Locate the cell with the specified text and output its [X, Y] center coordinate. 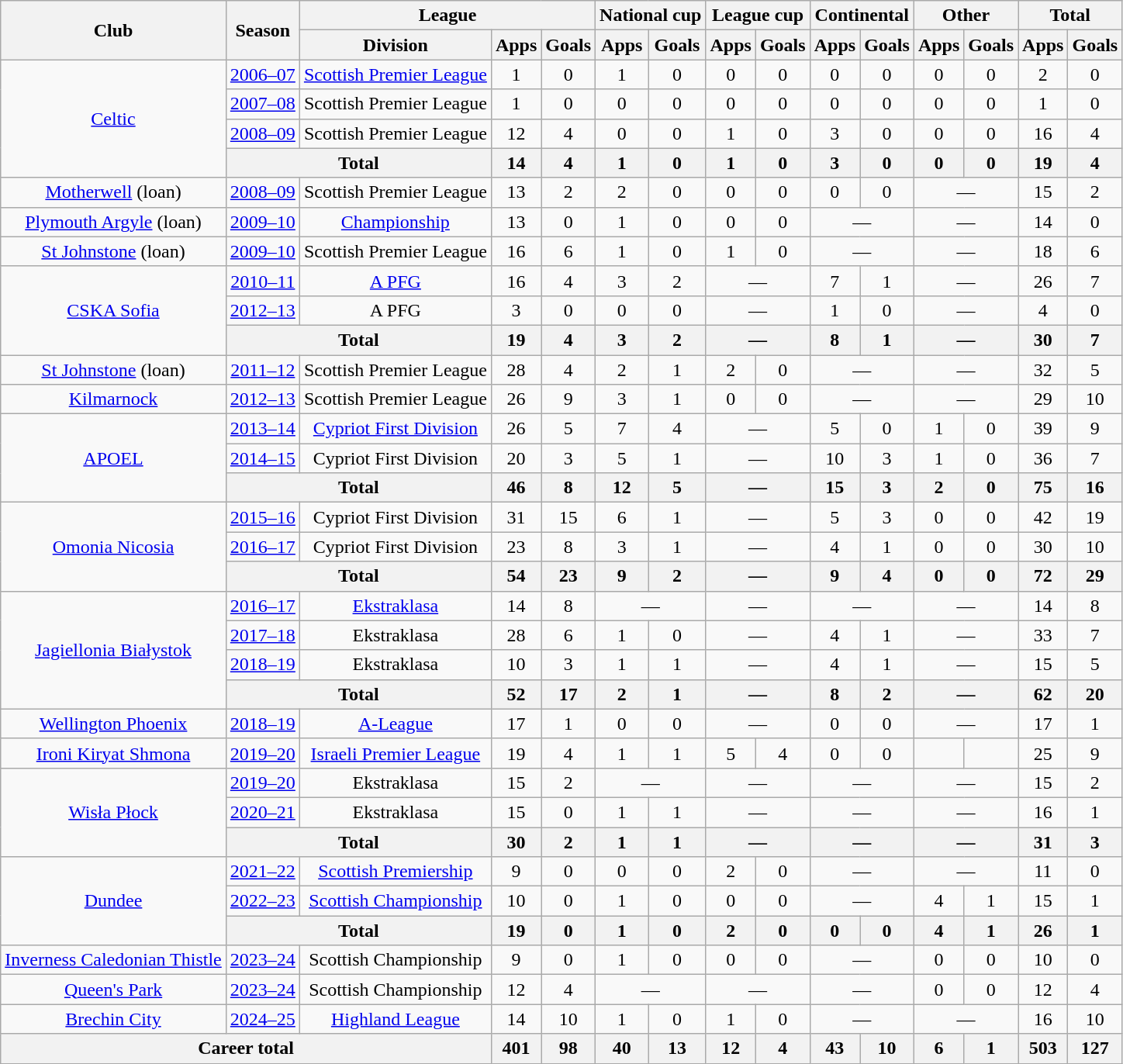
127 [1095, 1048]
2021–22 [262, 872]
Plymouth Argyle (loan) [113, 222]
Wellington Phoenix [113, 724]
98 [568, 1048]
Continental [862, 16]
2006–07 [262, 74]
National cup [651, 16]
72 [1043, 576]
Queen's Park [113, 990]
Season [262, 30]
2013–14 [262, 429]
2011–12 [262, 370]
Highland League [396, 1019]
Kilmarnock [113, 399]
46 [516, 488]
401 [516, 1048]
Jagiellonia Białystok [113, 650]
43 [834, 1048]
Brechin City [113, 1019]
Inverness Caledonian Thistle [113, 960]
Celtic [113, 119]
2024–25 [262, 1019]
2014–15 [262, 458]
25 [1043, 753]
APOEL [113, 458]
Division [396, 45]
2017–18 [262, 635]
Other [966, 16]
54 [516, 576]
32 [1043, 370]
League cup [758, 16]
2010–11 [262, 281]
36 [1043, 458]
Motherwell (loan) [113, 192]
62 [1043, 694]
18 [1043, 251]
A-League [396, 724]
Career total [247, 1048]
Israeli Premier League [396, 753]
2007–08 [262, 104]
39 [1043, 429]
2015–16 [262, 517]
Ironi Kiryat Shmona [113, 753]
2020–21 [262, 812]
Championship [396, 222]
Club [113, 30]
Omonia Nicosia [113, 547]
75 [1043, 488]
2022–23 [262, 901]
33 [1043, 635]
503 [1043, 1048]
Dundee [113, 901]
League [447, 16]
42 [1043, 517]
40 [622, 1048]
11 [1043, 872]
Wisła Płock [113, 812]
CSKA Sofia [113, 310]
52 [516, 694]
Scottish Premiership [396, 872]
